Return [X, Y] of the center of cell containing provided text 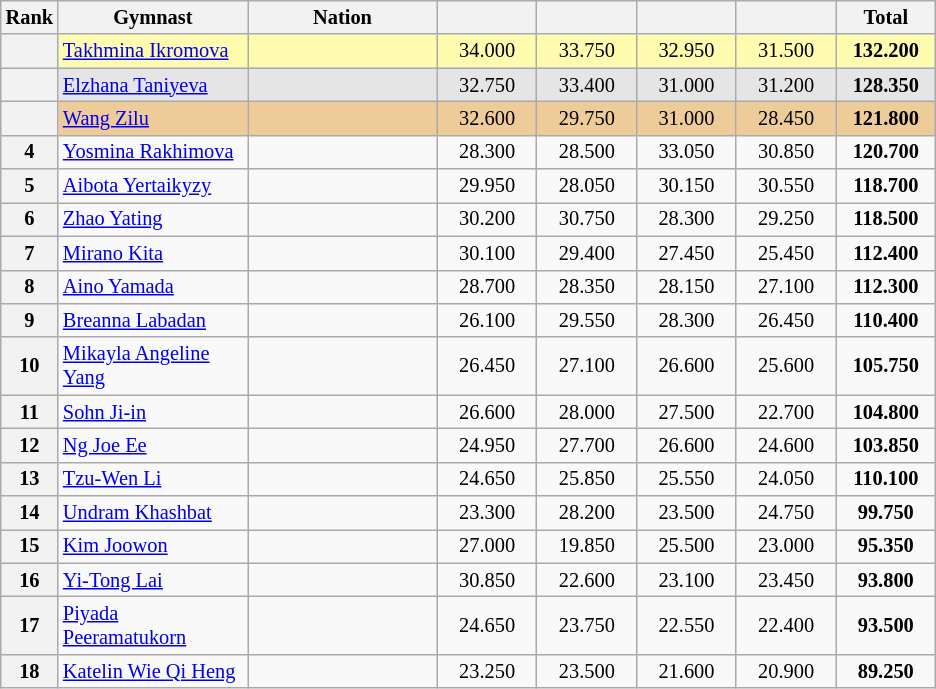
24.750 [786, 513]
118.500 [886, 219]
Ng Joe Ee [153, 445]
Gymnast [153, 17]
24.950 [487, 445]
32.950 [687, 51]
22.600 [587, 580]
Total [886, 17]
Mikayla Angeline Yang [153, 366]
14 [30, 513]
Tzu-Wen Li [153, 479]
30.550 [786, 186]
27.500 [687, 412]
24.050 [786, 479]
Mirano Kita [153, 253]
30.150 [687, 186]
23.250 [487, 671]
93.800 [886, 580]
Takhmina Ikromova [153, 51]
34.000 [487, 51]
29.250 [786, 219]
7 [30, 253]
Zhao Yating [153, 219]
9 [30, 320]
33.400 [587, 85]
28.700 [487, 287]
5 [30, 186]
27.450 [687, 253]
Wang Zilu [153, 118]
30.100 [487, 253]
103.850 [886, 445]
Katelin Wie Qi Heng [153, 671]
32.600 [487, 118]
23.450 [786, 580]
22.550 [687, 625]
Yi-Tong Lai [153, 580]
Rank [30, 17]
99.750 [886, 513]
Kim Joowon [153, 546]
13 [30, 479]
Sohn Ji-in [153, 412]
31.200 [786, 85]
29.950 [487, 186]
Undram Khashbat [153, 513]
17 [30, 625]
27.000 [487, 546]
132.200 [886, 51]
Elzhana Taniyeva [153, 85]
30.750 [587, 219]
Aibota Yertaikyzy [153, 186]
33.050 [687, 152]
105.750 [886, 366]
11 [30, 412]
12 [30, 445]
4 [30, 152]
29.400 [587, 253]
6 [30, 219]
120.700 [886, 152]
25.600 [786, 366]
18 [30, 671]
26.100 [487, 320]
28.350 [587, 287]
23.100 [687, 580]
28.000 [587, 412]
10 [30, 366]
Aino Yamada [153, 287]
89.250 [886, 671]
28.450 [786, 118]
31.500 [786, 51]
29.550 [587, 320]
8 [30, 287]
112.400 [886, 253]
28.150 [687, 287]
15 [30, 546]
25.450 [786, 253]
29.750 [587, 118]
23.000 [786, 546]
Yosmina Rakhimova [153, 152]
28.200 [587, 513]
25.850 [587, 479]
21.600 [687, 671]
25.500 [687, 546]
30.200 [487, 219]
95.350 [886, 546]
110.100 [886, 479]
25.550 [687, 479]
33.750 [587, 51]
23.300 [487, 513]
28.050 [587, 186]
24.600 [786, 445]
Breanna Labadan [153, 320]
Piyada Peeramatukorn [153, 625]
32.750 [487, 85]
128.350 [886, 85]
110.400 [886, 320]
16 [30, 580]
22.700 [786, 412]
22.400 [786, 625]
23.750 [587, 625]
19.850 [587, 546]
20.900 [786, 671]
104.800 [886, 412]
112.300 [886, 287]
28.500 [587, 152]
Nation [343, 17]
118.700 [886, 186]
121.800 [886, 118]
93.500 [886, 625]
27.700 [587, 445]
